Scan for the cell matching the given text and deliver its (x, y) coordinate at center. 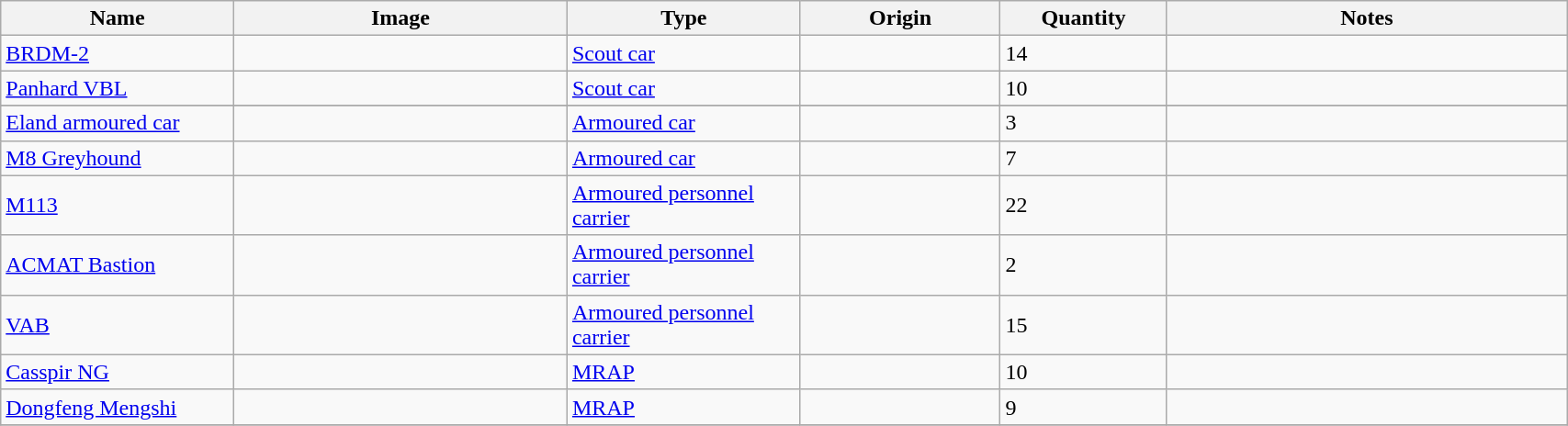
VAB (118, 325)
Name (118, 18)
Image (400, 18)
9 (1084, 407)
Quantity (1084, 18)
Eland armoured car (118, 123)
22 (1084, 206)
BRDM-2 (118, 53)
7 (1084, 158)
Notes (1367, 18)
ACMAT Bastion (118, 264)
Panhard VBL (118, 88)
3 (1084, 123)
Casspir NG (118, 372)
14 (1084, 53)
Type (683, 18)
M113 (118, 206)
Dongfeng Mengshi (118, 407)
M8 Greyhound (118, 158)
Origin (900, 18)
15 (1084, 325)
2 (1084, 264)
